Find where the given text appears and provide that cell's center as (X, Y) coordinate. 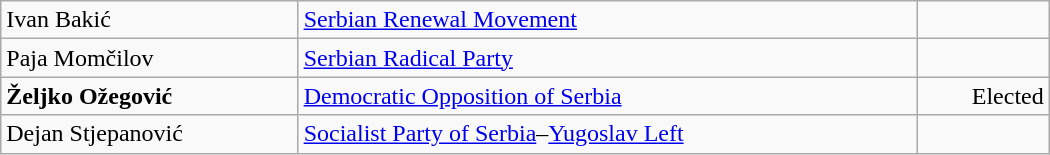
Ivan Bakić (150, 20)
Elected (984, 96)
Paja Momčilov (150, 58)
Serbian Radical Party (608, 58)
Dejan Stjepanović (150, 134)
Socialist Party of Serbia–Yugoslav Left (608, 134)
Democratic Opposition of Serbia (608, 96)
Željko Ožegović (150, 96)
Serbian Renewal Movement (608, 20)
